For the text-containing cell, return its midpoint in (X, Y) coordinate format. 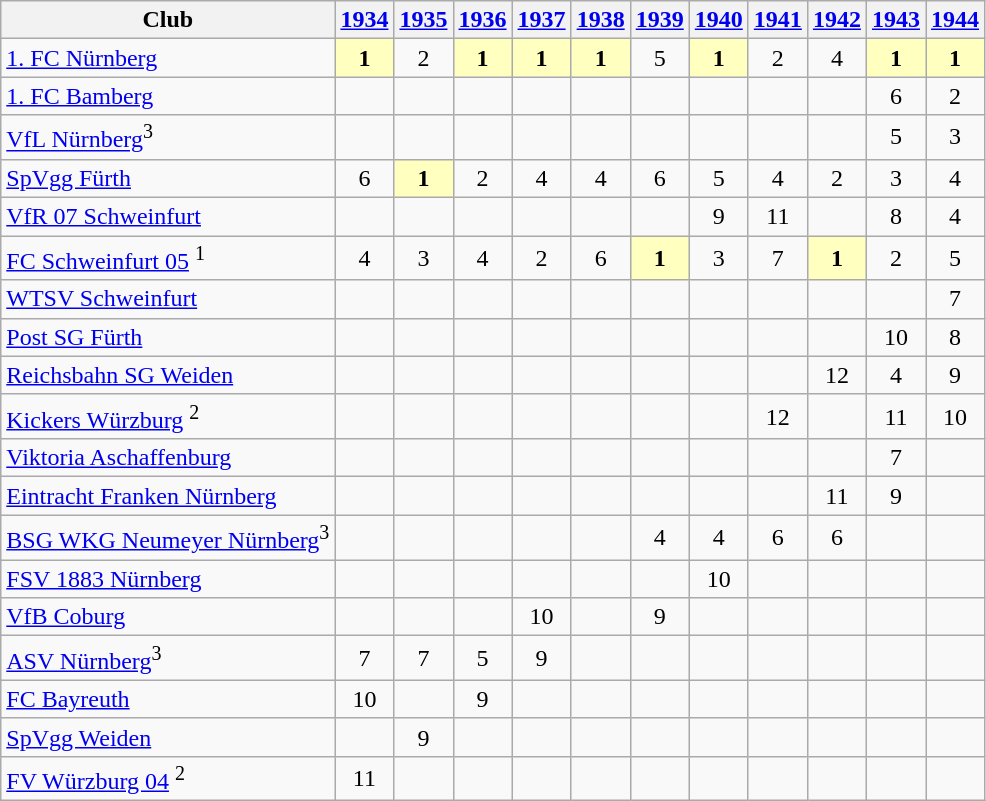
1936 (482, 20)
1944 (956, 20)
VfL Nürnberg3 (168, 138)
FV Würzburg 04 2 (168, 778)
1934 (364, 20)
1943 (896, 20)
Viktoria Aschaffenburg (168, 458)
1938 (600, 20)
WTSV Schweinfurt (168, 299)
Post SG Fürth (168, 337)
FC Bayreuth (168, 699)
Club (168, 20)
Reichsbahn SG Weiden (168, 375)
VfR 07 Schweinfurt (168, 217)
1940 (718, 20)
1. FC Bamberg (168, 96)
1942 (836, 20)
SpVgg Weiden (168, 737)
1937 (542, 20)
SpVgg Fürth (168, 178)
Kickers Würzburg 2 (168, 416)
FSV 1883 Nürnberg (168, 579)
1939 (660, 20)
Eintracht Franken Nürnberg (168, 496)
1. FC Nürnberg (168, 58)
ASV Nürnberg3 (168, 658)
BSG WKG Neumeyer Nürnberg3 (168, 538)
FC Schweinfurt 05 1 (168, 258)
VfB Coburg (168, 617)
1941 (778, 20)
1935 (424, 20)
